Detect which cell encompasses the target text, then output its (X, Y) center coordinate. 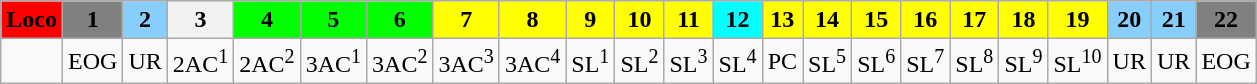
3AC1 (333, 62)
SL1 (590, 62)
SL3 (688, 62)
SL10 (1078, 62)
11 (688, 20)
18 (1024, 20)
SL8 (974, 62)
2AC2 (267, 62)
3AC3 (466, 62)
3AC2 (400, 62)
6 (400, 20)
21 (1173, 20)
5 (333, 20)
2 (145, 20)
Loco (32, 20)
16 (926, 20)
20 (1129, 20)
7 (466, 20)
19 (1078, 20)
SL4 (738, 62)
12 (738, 20)
SL9 (1024, 62)
10 (640, 20)
9 (590, 20)
3 (200, 20)
SL6 (876, 62)
2AC1 (200, 62)
SL7 (926, 62)
1 (92, 20)
4 (267, 20)
17 (974, 20)
8 (532, 20)
14 (828, 20)
SL2 (640, 62)
SL5 (828, 62)
13 (782, 20)
PC (782, 62)
3AC4 (532, 62)
15 (876, 20)
22 (1226, 20)
